Search for the cell housing the specified text and yield its [X, Y] center coordinate. 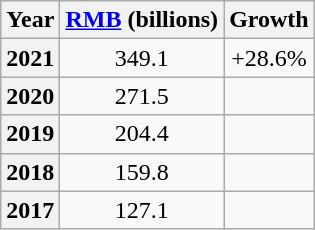
127.1 [142, 210]
Growth [270, 20]
159.8 [142, 172]
2020 [30, 96]
271.5 [142, 96]
2021 [30, 58]
RMB (billions) [142, 20]
Year [30, 20]
+28.6% [270, 58]
349.1 [142, 58]
2019 [30, 134]
2017 [30, 210]
2018 [30, 172]
204.4 [142, 134]
